Scan for the cell matching the given text and deliver its [x, y] coordinate at center. 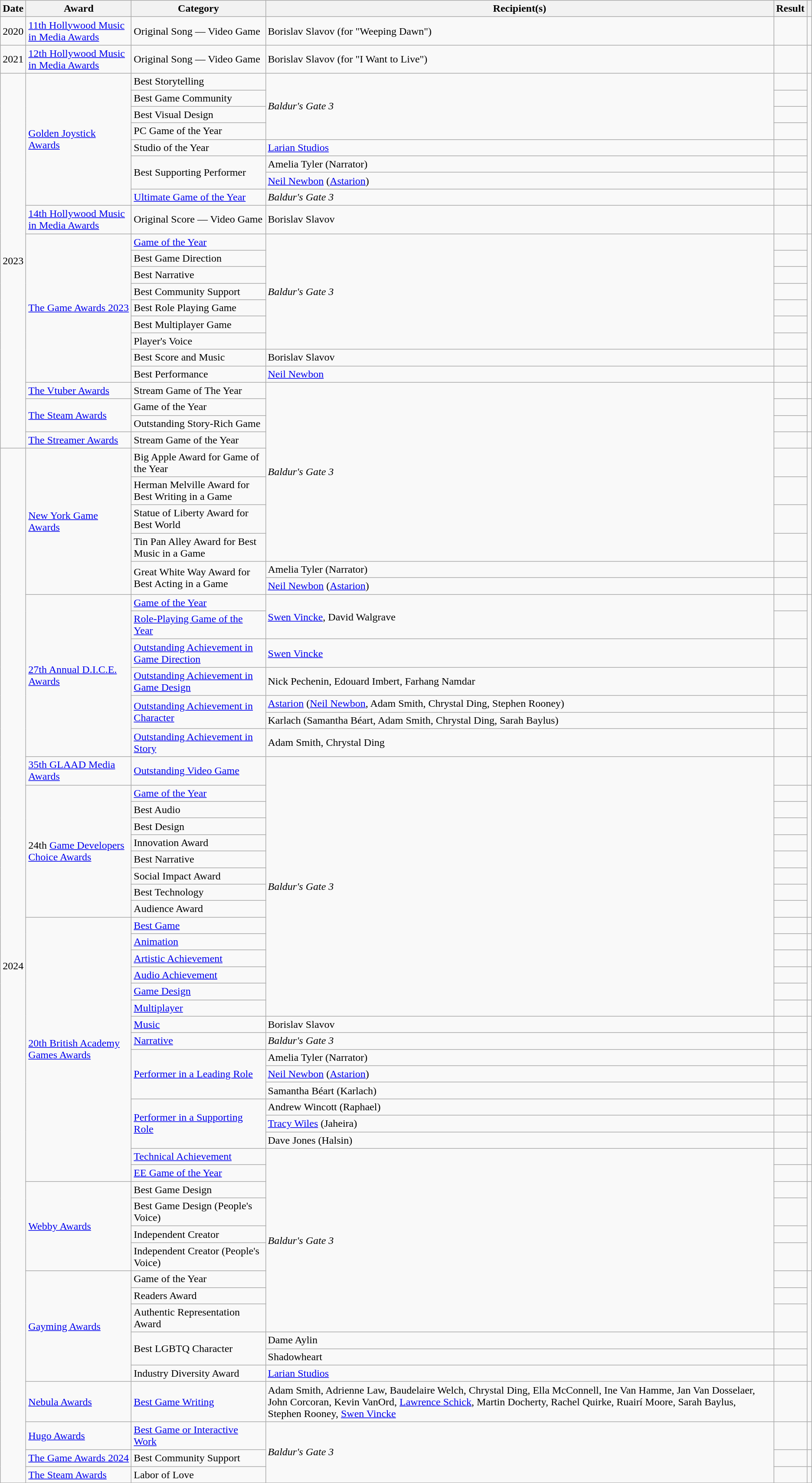
Borislav Slavov (for "Weeping Dawn") [520, 31]
The Vtuber Awards [79, 390]
Industry Diversity Award [199, 1373]
Multiplayer [199, 1008]
Audience Award [199, 909]
Great White Way Award for Best Acting in a Game [199, 578]
Music [199, 1024]
Best Technology [199, 892]
Best Multiplayer Game [199, 325]
Best LGBTQ Character [199, 1348]
Best Visual Design [199, 115]
Best Audio [199, 810]
New York Game Awards [79, 521]
Performer in a Leading Role [199, 1074]
Astarion (Neil Newbon, Adam Smith, Chrystal Ding, Stephen Rooney) [520, 704]
14th Hollywood Music in Media Awards [79, 220]
Date [13, 9]
Social Impact Award [199, 876]
Swen Vincke [520, 653]
Audio Achievement [199, 975]
Herman Melville Award for Best Writing in a Game [199, 490]
Artistic Achievement [199, 958]
Dave Jones (Halsin) [520, 1140]
Readers Award [199, 1296]
Outstanding Achievement in Game Direction [199, 653]
Labor of Love [199, 1475]
Karlach (Samantha Béart, Adam Smith, Chrystal Ding, Sarah Baylus) [520, 720]
EE Game of the Year [199, 1173]
35th GLAAD Media Awards [79, 771]
Hugo Awards [79, 1435]
2024 [13, 965]
Best Role Playing Game [199, 308]
Borislav Slavov (for "I Want to Live") [520, 59]
Adam Smith, Chrystal Ding [520, 743]
Innovation Award [199, 843]
Outstanding Achievement in Story [199, 743]
Independent Creator [199, 1234]
Best Game Community [199, 98]
Authentic Representation Award [199, 1318]
Nebula Awards [79, 1401]
The Game Awards 2023 [79, 308]
Category [199, 9]
Golden Joystick Awards [79, 139]
PC Game of the Year [199, 131]
Original Score — Video Game [199, 220]
Outstanding Video Game [199, 771]
Best Game or Interactive Work [199, 1435]
Stream Game of The Year [199, 390]
Samantha Béart (Karlach) [520, 1090]
Outstanding Achievement in Character [199, 712]
Big Apple Award for Game of the Year [199, 463]
Award [79, 9]
Neil Newbon [520, 374]
Best Performance [199, 374]
Player's Voice [199, 341]
24th Game Developers Choice Awards [79, 851]
2020 [13, 31]
Webby Awards [79, 1226]
Andrew Wincott (Raphael) [520, 1107]
Tracy Wiles (Jaheira) [520, 1123]
27th Annual D.I.C.E. Awards [79, 676]
12th Hollywood Music in Media Awards [79, 59]
20th British Academy Games Awards [79, 1049]
Animation [199, 942]
11th Hollywood Music in Media Awards [79, 31]
Swen Vincke, David Walgrave [520, 617]
Best Game Direction [199, 259]
Dame Aylin [520, 1340]
Best Game Writing [199, 1401]
Best Game Design [199, 1190]
Tin Pan Alley Award for Best Music in a Game [199, 547]
Result [790, 9]
Best Design [199, 826]
The Streamer Awards [79, 440]
Recipient(s) [520, 9]
Best Supporting Performer [199, 172]
Independent Creator (People's Voice) [199, 1257]
Technical Achievement [199, 1157]
Best Score and Music [199, 358]
Role-Playing Game of the Year [199, 625]
Narrative [199, 1041]
Outstanding Story-Rich Game [199, 423]
2023 [13, 261]
Studio of the Year [199, 148]
Best Game Design (People's Voice) [199, 1212]
Outstanding Achievement in Game Design [199, 681]
Stream Game of the Year [199, 440]
2021 [13, 59]
Game Design [199, 991]
Statue of Liberty Award for Best World [199, 519]
Shadowheart [520, 1357]
Nick Pechenin, Edouard Imbert, Farhang Namdar [520, 681]
Gayming Awards [79, 1326]
Best Game [199, 925]
Best Storytelling [199, 82]
Ultimate Game of the Year [199, 197]
The Game Awards 2024 [79, 1458]
Performer in a Supporting Role [199, 1123]
